Output the [X, Y] coordinate of the center of the cell containing the given text.  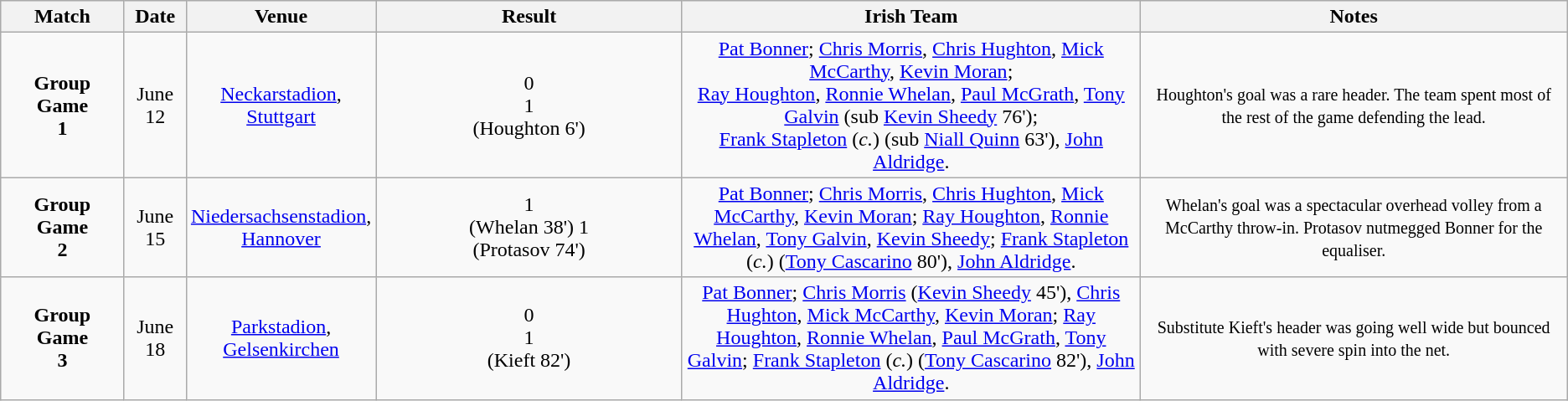
Niedersachsenstadion, Hannover [281, 228]
0 1(Houghton 6') [529, 105]
Group Game 3 [62, 338]
Result [529, 17]
Match [62, 17]
Date [155, 17]
Notes [1354, 17]
Irish Team [911, 17]
Neckarstadion, Stuttgart [281, 105]
0 1(Kieft 82') [529, 338]
Parkstadion, Gelsenkirchen [281, 338]
Group Game 1 [62, 105]
Substitute Kieft's header was going well wide but bounced with severe spin into the net. [1354, 338]
June 15 [155, 228]
Venue [281, 17]
Houghton's goal was a rare header. The team spent most of the rest of the game defending the lead. [1354, 105]
Whelan's goal was a spectacular overhead volley from a McCarthy throw-in. Protasov nutmegged Bonner for the equaliser. [1354, 228]
June 18 [155, 338]
June 12 [155, 105]
1(Whelan 38') 1 (Protasov 74') [529, 228]
Group Game 2 [62, 228]
